Detect which cell encompasses the target text, then output its (x, y) center coordinate. 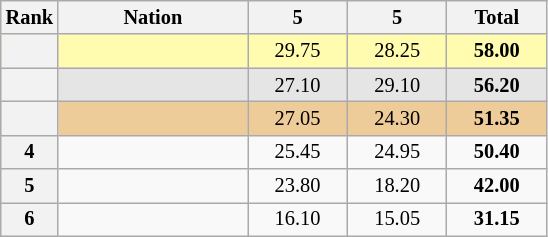
29.75 (298, 51)
27.05 (298, 118)
29.10 (397, 85)
18.20 (397, 186)
Total (497, 17)
51.35 (497, 118)
42.00 (497, 186)
28.25 (397, 51)
50.40 (497, 152)
27.10 (298, 85)
24.95 (397, 152)
15.05 (397, 219)
16.10 (298, 219)
6 (30, 219)
31.15 (497, 219)
Nation (153, 17)
25.45 (298, 152)
24.30 (397, 118)
4 (30, 152)
58.00 (497, 51)
56.20 (497, 85)
23.80 (298, 186)
Rank (30, 17)
